Pinpoint the cell where the given text exists, returning its [X, Y] midpoint coordinate. 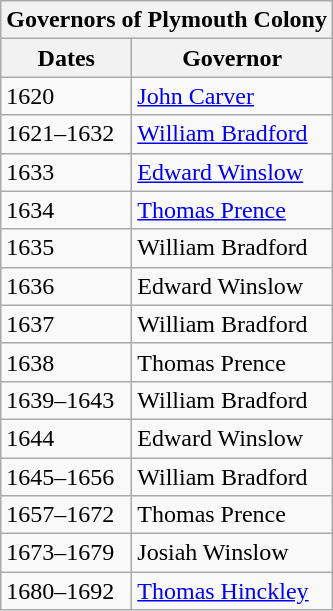
1680–1692 [66, 591]
1657–1672 [66, 515]
Thomas Hinckley [232, 591]
1620 [66, 96]
1635 [66, 248]
1634 [66, 210]
1638 [66, 362]
1639–1643 [66, 400]
Josiah Winslow [232, 553]
Dates [66, 58]
1645–1656 [66, 477]
1636 [66, 286]
1633 [66, 172]
Governors of Plymouth Colony [167, 20]
1621–1632 [66, 134]
1673–1679 [66, 553]
1637 [66, 324]
1644 [66, 438]
Governor [232, 58]
John Carver [232, 96]
